Extract the [x, y] coordinate from the center of the cell holding the provided text.  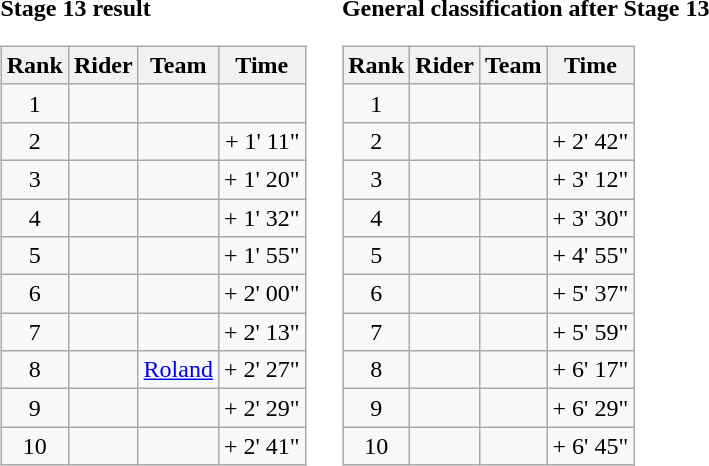
+ 1' 20" [262, 179]
+ 1' 55" [262, 256]
+ 5' 37" [590, 294]
Roland [178, 370]
+ 3' 30" [590, 217]
+ 1' 32" [262, 217]
+ 2' 42" [590, 141]
+ 2' 41" [262, 446]
+ 1' 11" [262, 141]
+ 6' 17" [590, 370]
+ 3' 12" [590, 179]
+ 2' 27" [262, 370]
+ 5' 59" [590, 332]
+ 6' 45" [590, 446]
+ 6' 29" [590, 408]
+ 2' 00" [262, 294]
+ 2' 29" [262, 408]
+ 4' 55" [590, 256]
+ 2' 13" [262, 332]
